Output the (X, Y) coordinate of the center of the cell containing the given text.  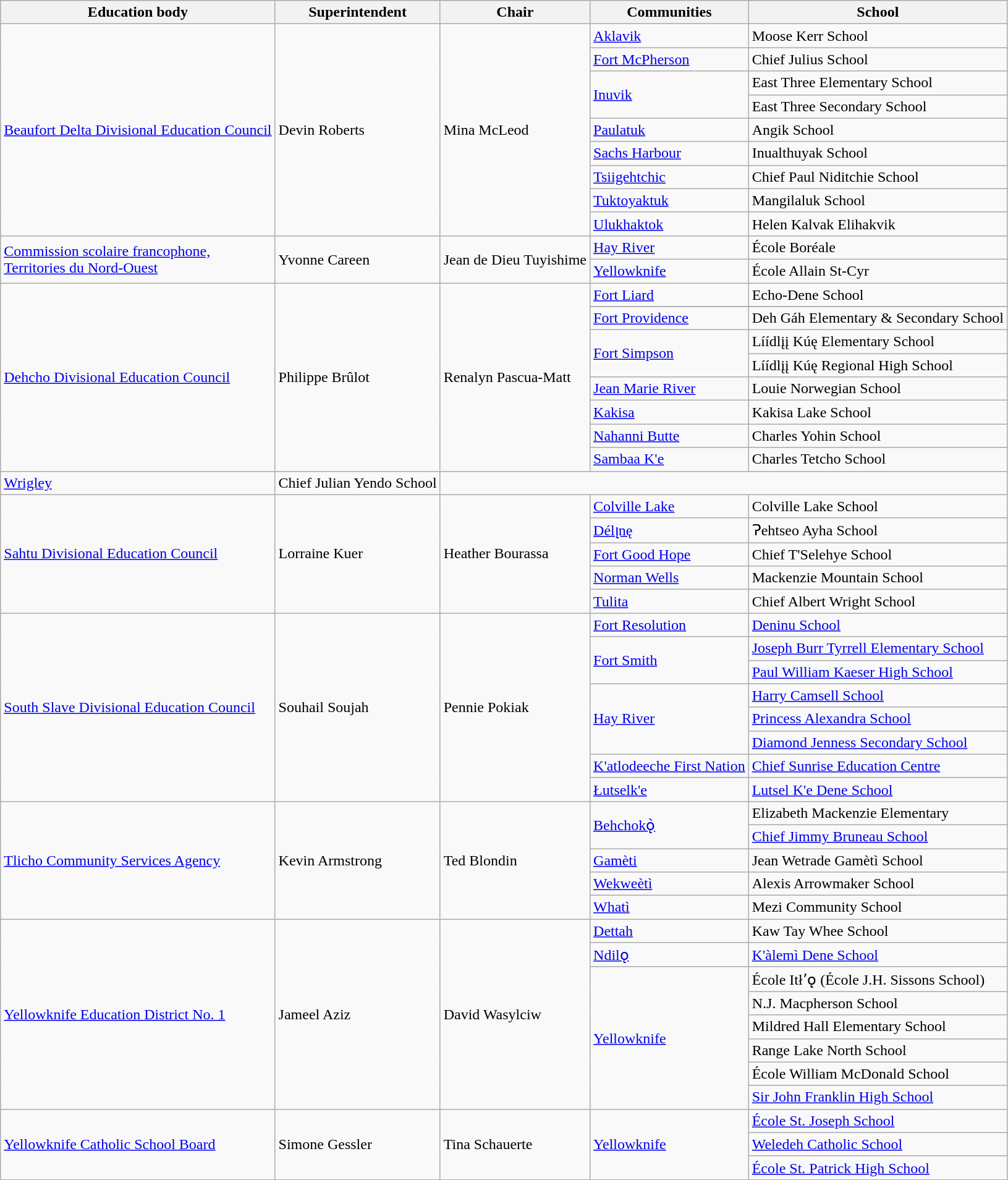
Wrigley (138, 483)
École Itłʼǫ (École J.H. Sissons School) (878, 979)
Education body (138, 12)
École William McDonald School (878, 1074)
Behchokǫ̀ (670, 825)
Tina Schauerte (515, 1144)
École Boréale (878, 247)
East Three Elementary School (878, 83)
Líídlįį Kúę Regional High School (878, 365)
Gamèti (670, 860)
South Slave Divisional Education Council (138, 707)
Helen Kalvak Elihakvik (878, 224)
Fort Smith (670, 660)
K'atlodeeche First Nation (670, 766)
Ndilǫ (670, 955)
Yvonne Careen (357, 259)
Sachs Harbour (670, 153)
Chief Sunrise Education Centre (878, 766)
Paulatuk (670, 130)
Jameel Aziz (357, 1014)
Devin Roberts (357, 130)
School (878, 12)
Kaw Tay Whee School (878, 931)
Ulukhaktok (670, 224)
Łutselk'e (670, 789)
Jean de Dieu Tuyishime (515, 259)
David Wasylciw (515, 1014)
Kevin Armstrong (357, 860)
Deh Gáh Elementary & Secondary School (878, 318)
Jean Wetrade Gamètì School (878, 860)
Líídlįį Kúę Elementary School (878, 342)
Nahanni Butte (670, 436)
Pennie Pokiak (515, 707)
Paul William Kaeser High School (878, 672)
K'àlemì Dene School (878, 955)
Chief Paul Niditchie School (878, 177)
N.J. Macpherson School (878, 1003)
Elizabeth Mackenzie Elementary (878, 813)
Alexis Arrowmaker School (878, 884)
Charles Yohin School (878, 436)
Harry Camsell School (878, 695)
Chief Albert Wright School (878, 601)
Fort McPherson (670, 59)
Mangilaluk School (878, 200)
East Three Secondary School (878, 106)
Heather Bourassa (515, 554)
Tlicho Community Services Agency (138, 860)
Beaufort Delta Divisional Education Council (138, 130)
Norman Wells (670, 578)
Ted Blondin (515, 860)
Communities (670, 12)
Kakisa (670, 412)
Chair (515, 12)
Louie Norwegian School (878, 389)
Dehcho Divisional Education Council (138, 377)
Fort Simpson (670, 354)
Fort Resolution (670, 625)
Aklavik (670, 36)
Whatì (670, 907)
Yellowknife Catholic School Board (138, 1144)
Colville Lake (670, 506)
Fort Liard (670, 295)
Délı̨nę (670, 530)
Deninu School (878, 625)
Superintendent (357, 12)
École St. Patrick High School (878, 1168)
Lorraine Kuer (357, 554)
Mina McLeod (515, 130)
Wekweètì (670, 884)
Tsiigehtchic (670, 177)
Range Lake North School (878, 1050)
Souhail Soujah (357, 707)
Sahtu Divisional Education Council (138, 554)
Simone Gessler (357, 1144)
Chief Julian Yendo School (357, 483)
Mildred Hall Elementary School (878, 1027)
Sambaa K'e (670, 459)
Moose Kerr School (878, 36)
Chief T'Selehye School (878, 554)
Lutsel K'e Dene School (878, 789)
École St. Joseph School (878, 1121)
Charles Tetcho School (878, 459)
Mackenzie Mountain School (878, 578)
Commission scolaire francophone,Territories du Nord-Ouest (138, 259)
Fort Good Hope (670, 554)
Colville Lake School (878, 506)
Inuvik (670, 95)
Chief Jimmy Bruneau School (878, 836)
Angik School (878, 130)
Kakisa Lake School (878, 412)
Princess Alexandra School (878, 719)
Diamond Jenness Secondary School (878, 742)
Tulita (670, 601)
Dettah (670, 931)
Chief Julius School (878, 59)
Tuktoyaktuk (670, 200)
Yellowknife Education District No. 1 (138, 1014)
Echo-Dene School (878, 295)
Fort Providence (670, 318)
Ɂehtseo Ayha School (878, 530)
Jean Marie River (670, 389)
Weledeh Catholic School (878, 1144)
Sir John Franklin High School (878, 1097)
Joseph Burr Tyrrell Elementary School (878, 648)
Renalyn Pascua-Matt (515, 377)
Inualthuyak School (878, 153)
École Allain St-Cyr (878, 271)
Mezi Community School (878, 907)
Philippe Brûlot (357, 377)
